For the text-containing cell, return its midpoint in [X, Y] coordinate format. 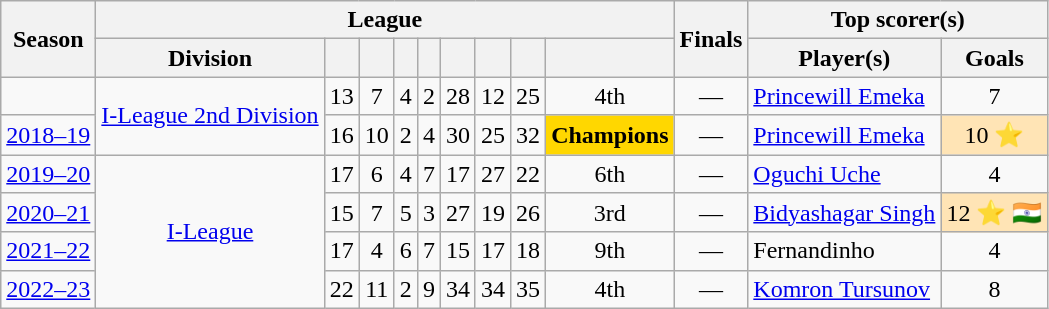
I-League 2nd Division [210, 116]
Oguchi Uche [844, 173]
12 [492, 96]
Champions [610, 135]
5 [406, 213]
10 ⭐ [994, 135]
26 [528, 213]
3 [428, 213]
13 [342, 96]
Fernandinho [844, 251]
18 [528, 251]
Division [210, 58]
9 [428, 289]
Player(s) [844, 58]
6th [610, 173]
I-League [210, 231]
Goals [994, 58]
19 [492, 213]
Top scorer(s) [898, 20]
Finals [711, 39]
30 [458, 135]
League [385, 20]
35 [528, 289]
16 [342, 135]
2019–20 [48, 173]
11 [376, 289]
28 [458, 96]
3rd [610, 213]
Season [48, 39]
2018–19 [48, 135]
12 ⭐ 🇮🇳 [994, 213]
10 [376, 135]
32 [528, 135]
2022–23 [48, 289]
Bidyashagar Singh [844, 213]
2021–22 [48, 251]
Komron Tursunov [844, 289]
2020–21 [48, 213]
8 [994, 289]
9th [610, 251]
